Detect which cell encompasses the target text, then output its [X, Y] center coordinate. 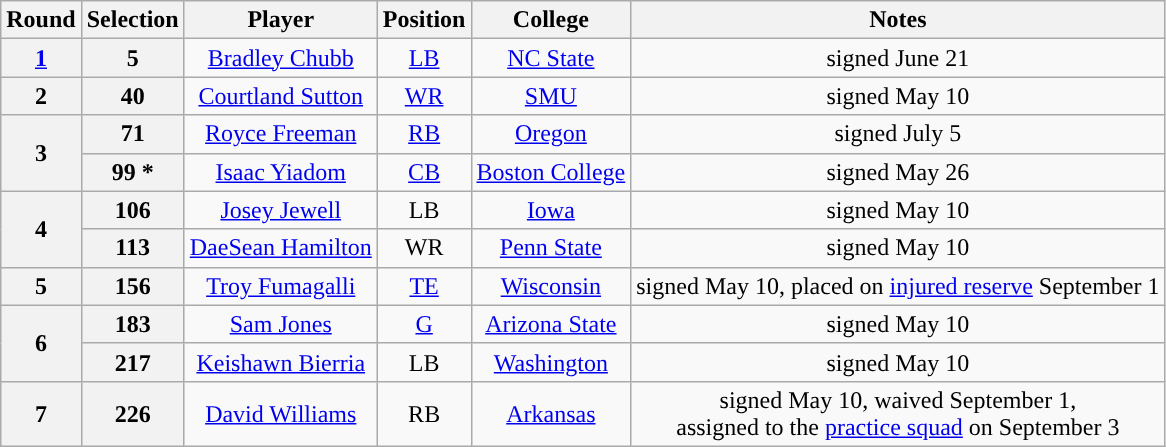
4 [41, 229]
Wisconsin [551, 286]
DaeSean Hamilton [280, 248]
SMU [551, 96]
Troy Fumagalli [280, 286]
Washington [551, 362]
Boston College [551, 172]
Josey Jewell [280, 210]
113 [132, 248]
signed May 10, placed on injured reserve September 1 [898, 286]
TE [424, 286]
signed May 10, waived September 1,assigned to the practice squad on September 3 [898, 414]
David Williams [280, 414]
Position [424, 20]
Arkansas [551, 414]
217 [132, 362]
40 [132, 96]
G [424, 324]
7 [41, 414]
Penn State [551, 248]
Iowa [551, 210]
1 [41, 58]
Selection [132, 20]
signed July 5 [898, 134]
2 [41, 96]
156 [132, 286]
Isaac Yiadom [280, 172]
signed June 21 [898, 58]
Arizona State [551, 324]
Player [280, 20]
Oregon [551, 134]
Courtland Sutton [280, 96]
99 * [132, 172]
Royce Freeman [280, 134]
Sam Jones [280, 324]
College [551, 20]
Keishawn Bierria [280, 362]
signed May 26 [898, 172]
3 [41, 153]
226 [132, 414]
183 [132, 324]
Notes [898, 20]
CB [424, 172]
6 [41, 343]
106 [132, 210]
Round [41, 20]
71 [132, 134]
Bradley Chubb [280, 58]
NC State [551, 58]
